From the cell containing the given text, extract its center point as (x, y) coordinate. 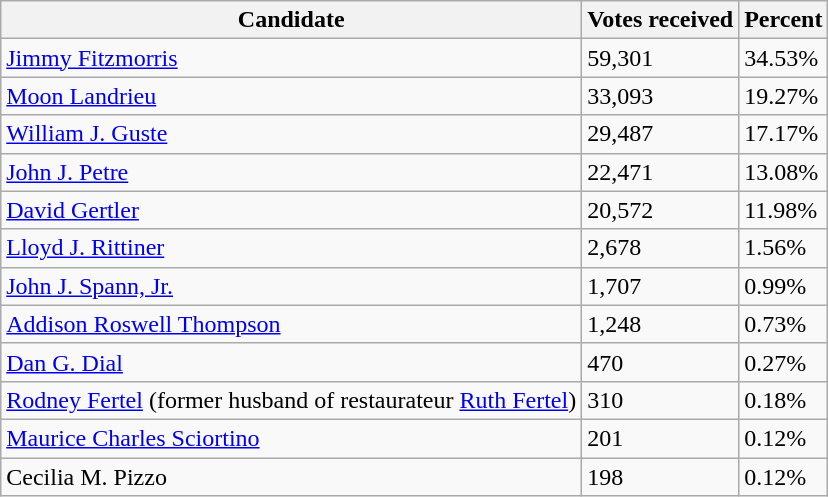
1,707 (660, 286)
198 (660, 477)
1.56% (784, 248)
Votes received (660, 20)
Rodney Fertel (former husband of restaurateur Ruth Fertel) (292, 400)
11.98% (784, 210)
William J. Guste (292, 134)
David Gertler (292, 210)
Moon Landrieu (292, 96)
Lloyd J. Rittiner (292, 248)
Cecilia M. Pizzo (292, 477)
19.27% (784, 96)
20,572 (660, 210)
470 (660, 362)
22,471 (660, 172)
John J. Spann, Jr. (292, 286)
29,487 (660, 134)
17.17% (784, 134)
2,678 (660, 248)
13.08% (784, 172)
0.99% (784, 286)
1,248 (660, 324)
33,093 (660, 96)
Maurice Charles Sciortino (292, 438)
Jimmy Fitzmorris (292, 58)
Candidate (292, 20)
Dan G. Dial (292, 362)
201 (660, 438)
0.27% (784, 362)
0.18% (784, 400)
John J. Petre (292, 172)
310 (660, 400)
34.53% (784, 58)
59,301 (660, 58)
0.73% (784, 324)
Addison Roswell Thompson (292, 324)
Percent (784, 20)
